Determine the (x, y) coordinate at the center of the cell enclosing the given text.  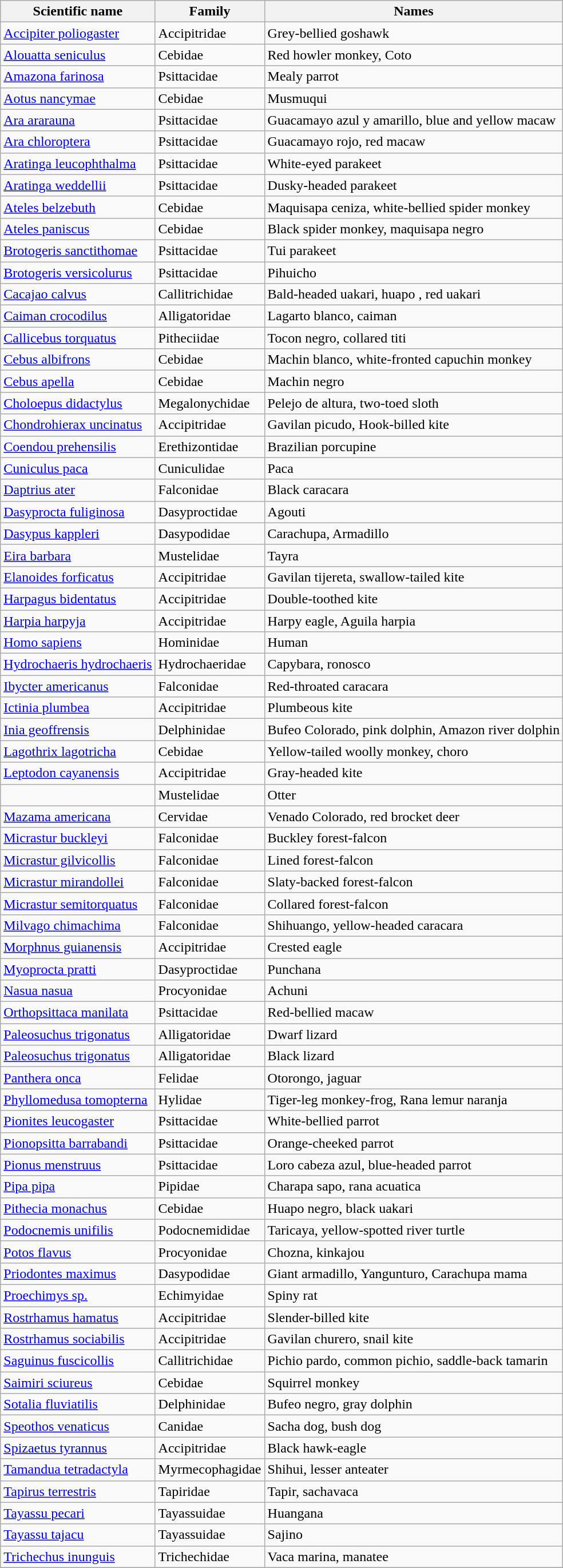
Lagothrix lagotricha (78, 751)
Loro cabeza azul, blue-headed parrot (414, 1165)
Cuniculidae (209, 468)
Guacamayo rojo, red macaw (414, 142)
Cuniculus paca (78, 468)
Punchana (414, 969)
Priodontes maximus (78, 1273)
Dasypus kappleri (78, 534)
Cacajao calvus (78, 295)
Scientific name (78, 11)
Gavilan tijereta, swallow-tailed kite (414, 577)
Brazilian porcupine (414, 447)
Vaca marina, manatee (414, 1557)
Chozna, kinkajou (414, 1252)
Pithecia monachus (78, 1208)
Paca (414, 468)
Sacha dog, bush dog (414, 1426)
Huapo negro, black uakari (414, 1208)
Speothos venaticus (78, 1426)
Black spider monkey, maquisapa negro (414, 229)
Micrastur mirandollei (78, 882)
Tiger-leg monkey-frog, Rana lemur naranja (414, 1100)
Tapirus terrestris (78, 1491)
Inia geoffrensis (78, 730)
Capybara, ronosco (414, 664)
Potos flavus (78, 1252)
Bald-headed uakari, huapo , red uakari (414, 295)
Grey-bellied goshawk (414, 33)
Tui parakeet (414, 250)
Erethizontidae (209, 447)
Callicebus torquatus (78, 338)
Giant armadillo, Yangunturo, Carachupa mama (414, 1273)
Ictinia plumbea (78, 708)
Aotus nancymae (78, 98)
Red howler monkey, Coto (414, 55)
Sajino (414, 1535)
Crested eagle (414, 947)
Plumbeous kite (414, 708)
Hydrochaeris hydrochaeris (78, 664)
White-bellied parrot (414, 1121)
Hydrochaeridae (209, 664)
Spizaetus tyrannus (78, 1448)
Red-throated caracara (414, 686)
Carachupa, Armadillo (414, 534)
Venado Colorado, red brocket deer (414, 817)
Hylidae (209, 1100)
Trichechidae (209, 1557)
Pionopsitta barrabandi (78, 1143)
Huangana (414, 1513)
Echimyidae (209, 1295)
Collared forest-falcon (414, 904)
Micrastur semitorquatus (78, 904)
Shihuango, yellow-headed caracara (414, 925)
Tapiridae (209, 1491)
Accipiter poliogaster (78, 33)
Gray-headed kite (414, 773)
Panthera onca (78, 1078)
Pelejo de altura, two-toed sloth (414, 403)
White-eyed parakeet (414, 164)
Buckley forest-falcon (414, 838)
Guacamayo azul y amarillo, blue and yellow macaw (414, 120)
Double-toothed kite (414, 599)
Micrastur gilvicollis (78, 860)
Felidae (209, 1078)
Gavilan picudo, Hook-billed kite (414, 425)
Orthopsittaca manilata (78, 1013)
Black hawk-eagle (414, 1448)
Nasua nasua (78, 991)
Slaty-backed forest-falcon (414, 882)
Ateles paniscus (78, 229)
Pipidae (209, 1187)
Saguinus fuscicollis (78, 1361)
Spiny rat (414, 1295)
Pitheciidae (209, 338)
Ara chloroptera (78, 142)
Pionites leucogaster (78, 1121)
Pionus menstruus (78, 1165)
Brotogeris sanctithomae (78, 250)
Podocnemis unifilis (78, 1230)
Names (414, 11)
Podocnemididae (209, 1230)
Elanoides forficatus (78, 577)
Charapa sapo, rana acuatica (414, 1187)
Ara ararauna (78, 120)
Myoprocta pratti (78, 969)
Lined forest-falcon (414, 860)
Dasyprocta fuliginosa (78, 512)
Eira barbara (78, 555)
Morphnus guianensis (78, 947)
Yellow-tailed woolly monkey, choro (414, 751)
Hominidae (209, 643)
Tapir, sachavaca (414, 1491)
Choloepus didactylus (78, 403)
Daptrius ater (78, 490)
Pichio pardo, common pichio, saddle-back tamarin (414, 1361)
Coendou prehensilis (78, 447)
Lagarto blanco, caiman (414, 316)
Otter (414, 795)
Phyllomedusa tomopterna (78, 1100)
Black caracara (414, 490)
Red-bellied macaw (414, 1013)
Leptodon cayanensis (78, 773)
Pipa pipa (78, 1187)
Amazona farinosa (78, 77)
Saimiri sciureus (78, 1383)
Mealy parrot (414, 77)
Cebus apella (78, 381)
Mazama americana (78, 817)
Ibycter americanus (78, 686)
Aratinga leucophthalma (78, 164)
Tayassu tajacu (78, 1535)
Shihui, lesser anteater (414, 1470)
Harpy eagle, Aguila harpia (414, 620)
Maquisapa ceniza, white-bellied spider monkey (414, 207)
Orange-cheeked parrot (414, 1143)
Family (209, 11)
Sotalia fluviatilis (78, 1404)
Canidae (209, 1426)
Pihuicho (414, 273)
Squirrel monkey (414, 1383)
Dusky-headed parakeet (414, 185)
Trichechus inunguis (78, 1557)
Achuni (414, 991)
Harpia harpyja (78, 620)
Cebus albifrons (78, 360)
Aratinga weddellii (78, 185)
Proechimys sp. (78, 1295)
Harpagus bidentatus (78, 599)
Agouti (414, 512)
Rostrhamus hamatus (78, 1317)
Micrastur buckleyi (78, 838)
Tayassu pecari (78, 1513)
Musmuqui (414, 98)
Alouatta seniculus (78, 55)
Black lizard (414, 1056)
Slender-billed kite (414, 1317)
Bufeo Colorado, pink dolphin, Amazon river dolphin (414, 730)
Tocon negro, collared titi (414, 338)
Milvago chimachima (78, 925)
Human (414, 643)
Gavilan churero, snail kite (414, 1339)
Myrmecophagidae (209, 1470)
Megalonychidae (209, 403)
Cervidae (209, 817)
Ateles belzebuth (78, 207)
Taricaya, yellow-spotted river turtle (414, 1230)
Machin blanco, white-fronted capuchin monkey (414, 360)
Tayra (414, 555)
Caiman crocodilus (78, 316)
Tamandua tetradactyla (78, 1470)
Homo sapiens (78, 643)
Brotogeris versicolurus (78, 273)
Otorongo, jaguar (414, 1078)
Dwarf lizard (414, 1034)
Machin negro (414, 381)
Rostrhamus sociabilis (78, 1339)
Bufeo negro, gray dolphin (414, 1404)
Chondrohierax uncinatus (78, 425)
